From the cell containing the given text, extract its center point as (x, y) coordinate. 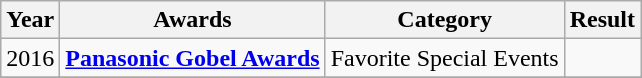
Favorite Special Events (444, 58)
2016 (30, 58)
Year (30, 20)
Awards (192, 20)
Category (444, 20)
Result (602, 20)
Panasonic Gobel Awards (192, 58)
